Extract the (X, Y) coordinate from the center of the cell holding the provided text.  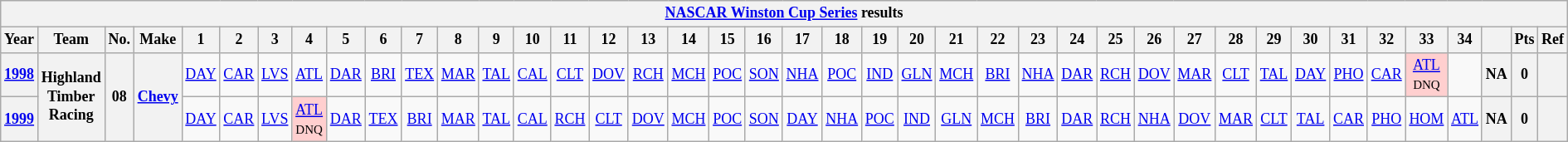
23 (1038, 40)
17 (802, 40)
Year (20, 40)
33 (1427, 40)
Pts (1525, 40)
20 (917, 40)
6 (383, 40)
Highland Timber Racing (71, 96)
7 (420, 40)
14 (689, 40)
13 (648, 40)
28 (1236, 40)
Chevy (158, 96)
19 (880, 40)
15 (728, 40)
10 (533, 40)
9 (496, 40)
1 (201, 40)
1998 (20, 75)
1999 (20, 120)
Ref (1553, 40)
30 (1311, 40)
32 (1386, 40)
HOM (1427, 120)
29 (1273, 40)
Team (71, 40)
NASCAR Winston Cup Series results (785, 13)
3 (275, 40)
21 (957, 40)
24 (1077, 40)
08 (119, 96)
5 (345, 40)
16 (763, 40)
25 (1116, 40)
27 (1195, 40)
No. (119, 40)
26 (1154, 40)
8 (458, 40)
12 (609, 40)
18 (842, 40)
31 (1349, 40)
34 (1465, 40)
2 (239, 40)
22 (998, 40)
11 (570, 40)
4 (309, 40)
Make (158, 40)
